Scan for the cell matching the given text and deliver its [x, y] coordinate at center. 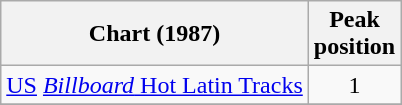
1 [354, 85]
US Billboard Hot Latin Tracks [155, 85]
Peakposition [354, 34]
Chart (1987) [155, 34]
